Detect which cell encompasses the target text, then output its [X, Y] center coordinate. 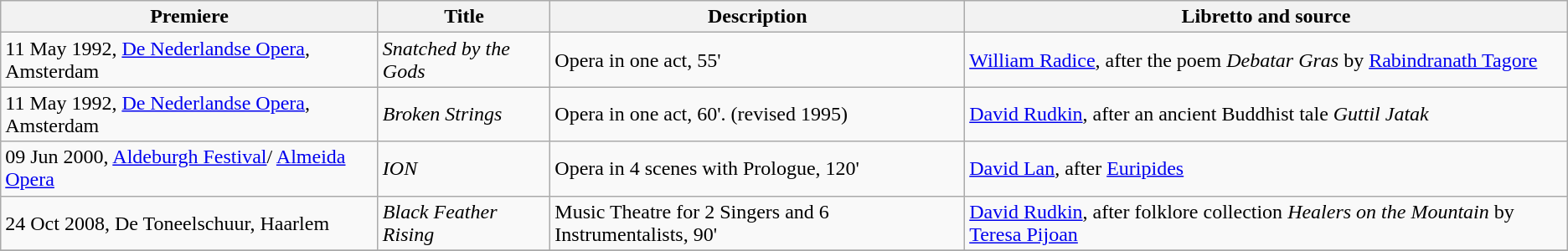
24 Oct 2008, De Toneelschuur, Haarlem [189, 223]
William Radice, after the poem Debatar Gras by Rabindranath Tagore [1266, 60]
Snatched by the Gods [464, 60]
Libretto and source [1266, 17]
Opera in 4 scenes with Prologue, 120' [757, 169]
Music Theatre for 2 Singers and 6 Instrumentalists, 90' [757, 223]
09 Jun 2000, Aldeburgh Festival/ Almeida Opera [189, 169]
Premiere [189, 17]
Description [757, 17]
Title [464, 17]
ION [464, 169]
Broken Strings [464, 114]
Opera in one act, 60'. (revised 1995) [757, 114]
Black Feather Rising [464, 223]
David Rudkin, after folklore collection Healers on the Mountain by Teresa Pijoan [1266, 223]
Opera in one act, 55' [757, 60]
David Rudkin, after an ancient Buddhist tale Guttil Jatak [1266, 114]
David Lan, after Euripides [1266, 169]
